Detect which cell encompasses the target text, then output its [x, y] center coordinate. 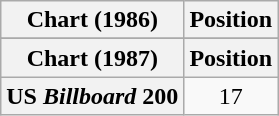
Chart (1987) [92, 58]
17 [231, 96]
Chart (1986) [92, 20]
US Billboard 200 [92, 96]
